From the cell containing the given text, extract its center point as (X, Y) coordinate. 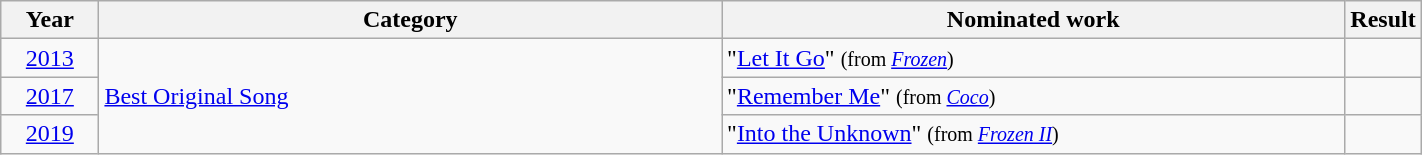
"Remember Me" (from Coco) (1034, 96)
Nominated work (1034, 20)
"Let It Go" (from Frozen) (1034, 58)
2017 (50, 96)
Result (1383, 20)
2013 (50, 58)
Year (50, 20)
Category (410, 20)
"Into the Unknown" (from Frozen II) (1034, 134)
Best Original Song (410, 96)
2019 (50, 134)
